For the text-containing cell, return its midpoint in (X, Y) coordinate format. 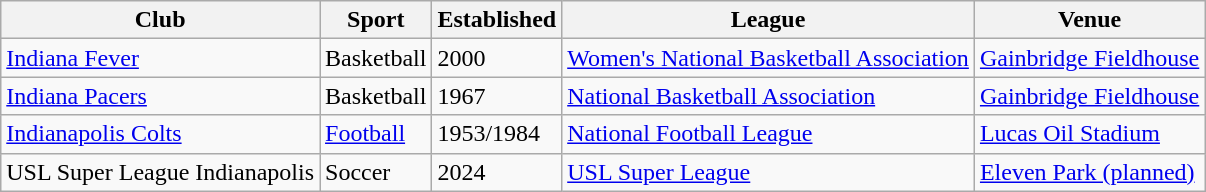
2024 (497, 172)
2000 (497, 58)
1953/1984 (497, 134)
Eleven Park (planned) (1089, 172)
National Football League (768, 134)
Indiana Fever (160, 58)
Sport (376, 20)
Lucas Oil Stadium (1089, 134)
Indianapolis Colts (160, 134)
Football (376, 134)
Women's National Basketball Association (768, 58)
Venue (1089, 20)
USL Super League (768, 172)
Established (497, 20)
USL Super League Indianapolis (160, 172)
Indiana Pacers (160, 96)
1967 (497, 96)
Club (160, 20)
Soccer (376, 172)
National Basketball Association (768, 96)
League (768, 20)
